Pinpoint the cell where the given text exists, returning its (X, Y) midpoint coordinate. 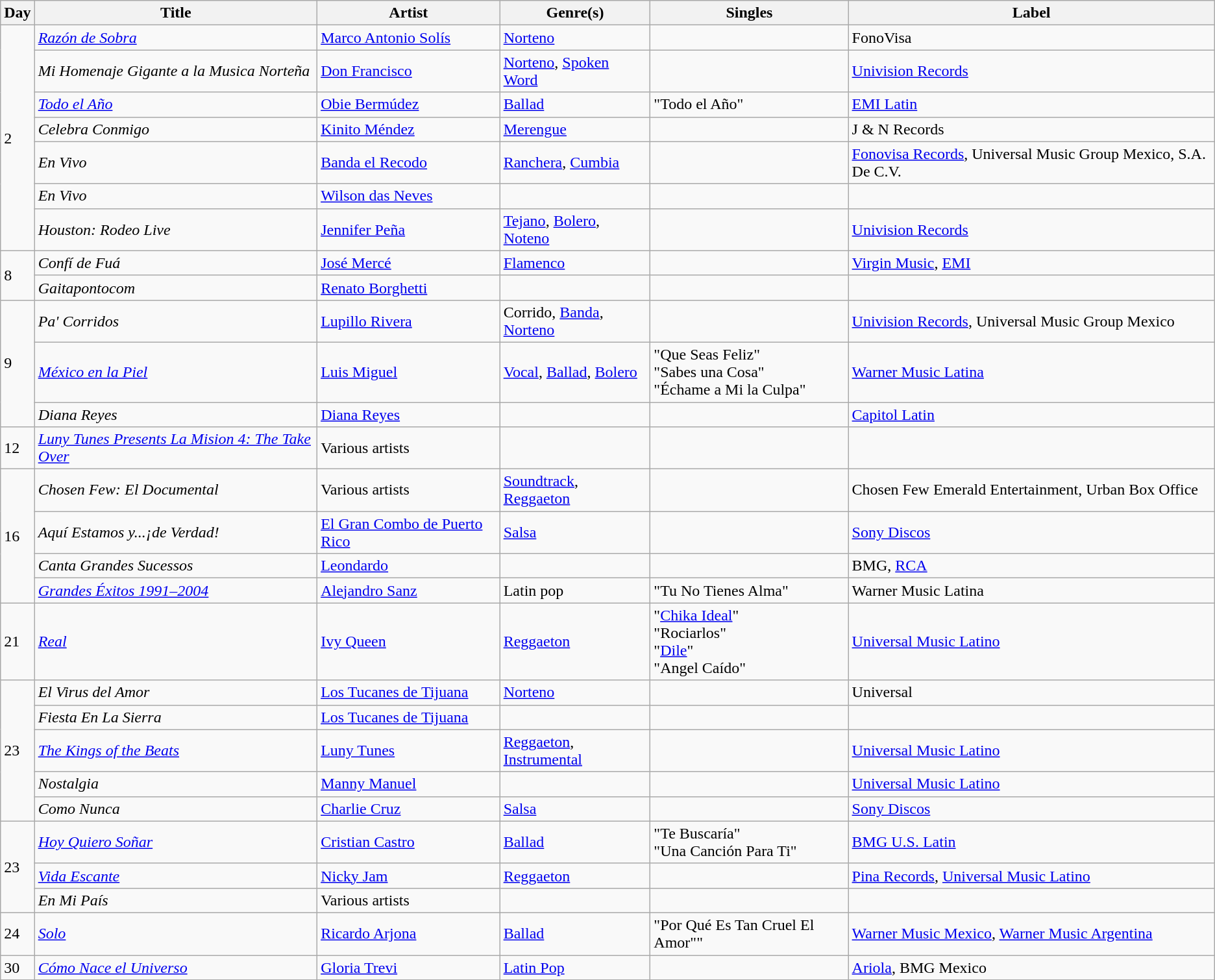
Merengue (575, 129)
Todo el Año (175, 104)
Norteno, Spoken Word (575, 71)
Chosen Few Emerald Entertainment, Urban Box Office (1031, 491)
Corrido, Banda, Norteno (575, 321)
Real (175, 641)
Universal (1031, 692)
Marco Antonio Solís (409, 38)
Lupillo Rivera (409, 321)
Fonovisa Records, Universal Music Group Mexico, S.A. De C.V. (1031, 162)
"Te Buscaría""Una Canción Para Ti" (749, 842)
Confí de Fuá (175, 263)
"Tu No Tienes Alma" (749, 591)
Label (1031, 13)
Singles (749, 13)
Vocal, Ballad, Bolero (575, 372)
Houston: Rodeo Live (175, 230)
30 (18, 968)
Nostalgia (175, 784)
Reggaeton, Instrumental (575, 750)
16 (18, 536)
Celebra Conmigo (175, 129)
Canta Grandes Sucessos (175, 566)
9 (18, 363)
Banda el Recodo (409, 162)
Luny Tunes Presents La Mision 4: The Take Over (175, 448)
BMG, RCA (1031, 566)
Leondardo (409, 566)
Fiesta En La Sierra (175, 717)
Soundtrack, Reggaeton (575, 491)
"Por Qué Es Tan Cruel El Amor"" (749, 933)
Ariola, BMG Mexico (1031, 968)
Wilson das Neves (409, 196)
Mi Homenaje Gigante a la Musica Norteña (175, 71)
Ranchera, Cumbia (575, 162)
Day (18, 13)
Don Francisco (409, 71)
Pina Records, Universal Music Latino (1031, 876)
Cristian Castro (409, 842)
"Chika Ideal""Rociarlos""Dile""Angel Caído" (749, 641)
Como Nunca (175, 809)
Latin pop (575, 591)
México en la Piel (175, 372)
21 (18, 641)
Title (175, 13)
Gloria Trevi (409, 968)
Jennifer Peña (409, 230)
"Todo el Año" (749, 104)
Luis Miguel (409, 372)
Grandes Éxitos 1991–2004 (175, 591)
Tejano, Bolero, Noteno (575, 230)
Ricardo Arjona (409, 933)
Chosen Few: El Documental (175, 491)
José Mercé (409, 263)
Gaitapontocom (175, 288)
Manny Manuel (409, 784)
Nicky Jam (409, 876)
The Kings of the Beats (175, 750)
"Que Seas Feliz""Sabes una Cosa""Échame a Mi la Culpa" (749, 372)
Artist (409, 13)
Aquí Estamos y...¡de Verdad! (175, 532)
Pa' Corridos (175, 321)
Genre(s) (575, 13)
8 (18, 275)
Kinito Méndez (409, 129)
Razón de Sobra (175, 38)
24 (18, 933)
Obie Bermúdez (409, 104)
Ivy Queen (409, 641)
Warner Music Mexico, Warner Music Argentina (1031, 933)
El Gran Combo de Puerto Rico (409, 532)
12 (18, 448)
El Virus del Amor (175, 692)
Charlie Cruz (409, 809)
Capitol Latin (1031, 415)
Solo (175, 933)
FonoVisa (1031, 38)
BMG U.S. Latin (1031, 842)
Univision Records, Universal Music Group Mexico (1031, 321)
Renato Borghetti (409, 288)
Alejandro Sanz (409, 591)
Cómo Nace el Universo (175, 968)
EMI Latin (1031, 104)
2 (18, 138)
En Mi País (175, 900)
Vida Escante (175, 876)
Flamenco (575, 263)
Hoy Quiero Soñar (175, 842)
Latin Pop (575, 968)
J & N Records (1031, 129)
Virgin Music, EMI (1031, 263)
Luny Tunes (409, 750)
